Capture the cell that displays the provided text and extract its (X, Y) central coordinate. 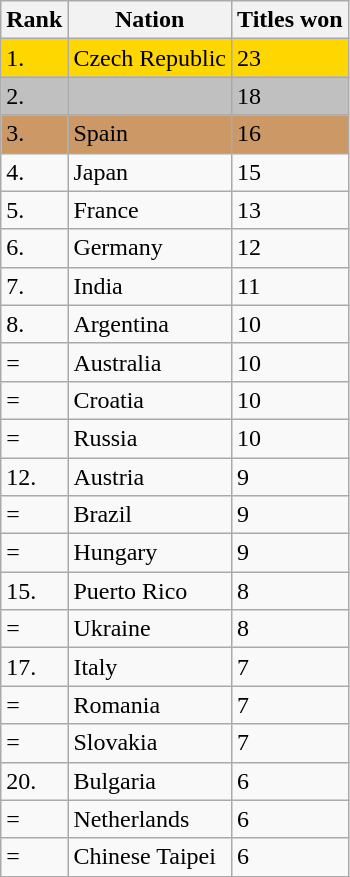
1. (34, 58)
15 (290, 172)
Chinese Taipei (150, 857)
Romania (150, 705)
Rank (34, 20)
Japan (150, 172)
4. (34, 172)
5. (34, 210)
Hungary (150, 553)
Argentina (150, 324)
Spain (150, 134)
Croatia (150, 400)
Brazil (150, 515)
Ukraine (150, 629)
12 (290, 248)
Titles won (290, 20)
Australia (150, 362)
16 (290, 134)
3. (34, 134)
India (150, 286)
15. (34, 591)
17. (34, 667)
20. (34, 781)
7. (34, 286)
8. (34, 324)
6. (34, 248)
Czech Republic (150, 58)
Russia (150, 438)
Austria (150, 477)
Italy (150, 667)
France (150, 210)
Slovakia (150, 743)
18 (290, 96)
23 (290, 58)
Netherlands (150, 819)
Germany (150, 248)
13 (290, 210)
Puerto Rico (150, 591)
11 (290, 286)
12. (34, 477)
Nation (150, 20)
2. (34, 96)
Bulgaria (150, 781)
